From the cell containing the given text, extract its center point as (X, Y) coordinate. 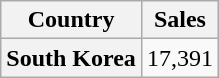
17,391 (180, 58)
South Korea (72, 58)
Sales (180, 20)
Country (72, 20)
